Determine the (X, Y) coordinate at the center of the cell enclosing the given text.  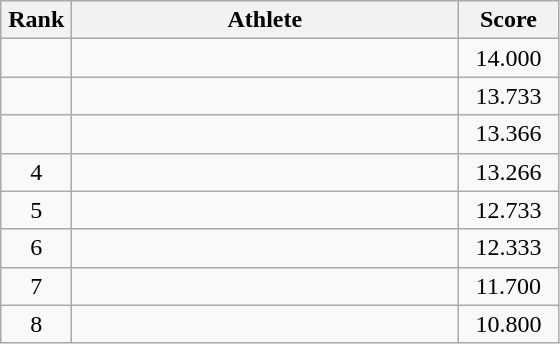
12.733 (508, 210)
13.366 (508, 134)
6 (36, 248)
14.000 (508, 58)
Rank (36, 20)
Athlete (265, 20)
7 (36, 286)
8 (36, 324)
4 (36, 172)
10.800 (508, 324)
12.333 (508, 248)
11.700 (508, 286)
13.733 (508, 96)
13.266 (508, 172)
Score (508, 20)
5 (36, 210)
